Search for the cell housing the specified text and yield its (X, Y) center coordinate. 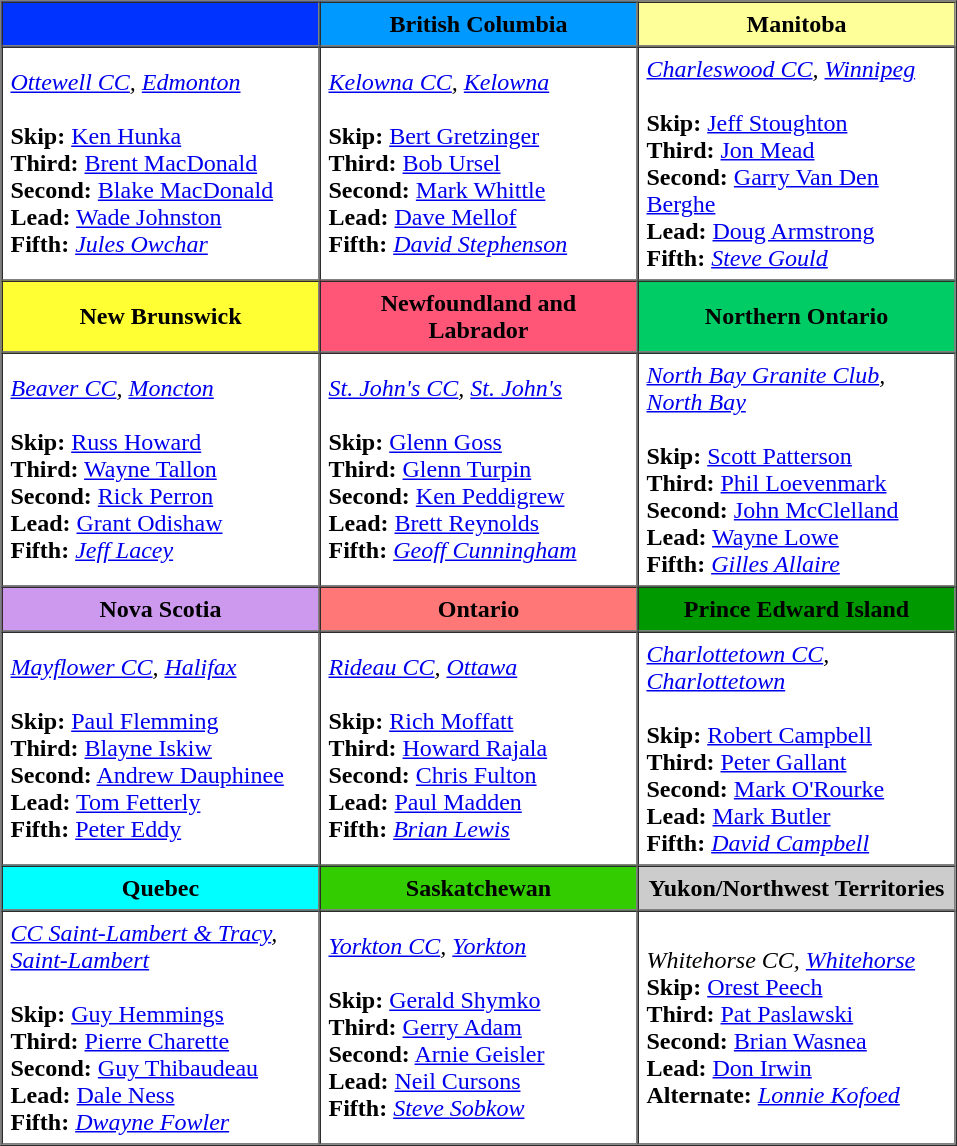
Yorkton CC, YorktonSkip: Gerald Shymko Third: Gerry Adam Second: Arnie Geisler Lead: Neil Cursons Fifth: Steve Sobkow (479, 1027)
Kelowna CC, KelownaSkip: Bert Gretzinger Third: Bob Ursel Second: Mark Whittle Lead: Dave Mellof Fifth: David Stephenson (479, 163)
Manitoba (797, 24)
Northern Ontario (797, 316)
Rideau CC, OttawaSkip: Rich Moffatt Third: Howard Rajala Second: Chris Fulton Lead: Paul Madden Fifth: Brian Lewis (479, 749)
Beaver CC, MonctonSkip: Russ Howard Third: Wayne Tallon Second: Rick Perron Lead: Grant Odishaw Fifth: Jeff Lacey (161, 469)
Saskatchewan (479, 888)
Quebec (161, 888)
Charleswood CC, WinnipegSkip: Jeff Stoughton Third: Jon Mead Second: Garry Van Den Berghe Lead: Doug Armstrong Fifth: Steve Gould (797, 163)
Ottewell CC, EdmontonSkip: Ken Hunka Third: Brent MacDonald Second: Blake MacDonald Lead: Wade Johnston Fifth: Jules Owchar (161, 163)
CC Saint-Lambert & Tracy, Saint-Lambert Skip: Guy Hemmings Third: Pierre Charette Second: Guy Thibaudeau Lead: Dale Ness Fifth: Dwayne Fowler (161, 1027)
Yukon/Northwest Territories (797, 888)
Prince Edward Island (797, 608)
St. John's CC, St. John'sSkip: Glenn Goss Third: Glenn Turpin Second: Ken Peddigrew Lead: Brett Reynolds Fifth: Geoff Cunningham (479, 469)
Mayflower CC, HalifaxSkip: Paul Flemming Third: Blayne Iskiw Second: Andrew Dauphinee Lead: Tom Fetterly Fifth: Peter Eddy (161, 749)
North Bay Granite Club, North BaySkip: Scott Patterson Third: Phil Loevenmark Second: John McClelland Lead: Wayne Lowe Fifth: Gilles Allaire (797, 469)
Charlottetown CC, CharlottetownSkip: Robert Campbell Third: Peter Gallant Second: Mark O'Rourke Lead: Mark Butler Fifth: David Campbell (797, 749)
Whitehorse CC, WhitehorseSkip: Orest Peech Third: Pat Paslawski Second: Brian Wasnea Lead: Don Irwin Alternate: Lonnie Kofoed (797, 1027)
New Brunswick (161, 316)
Ontario (479, 608)
Nova Scotia (161, 608)
British Columbia (479, 24)
Newfoundland and Labrador (479, 316)
